Pinpoint the cell where the given text exists, returning its [x, y] midpoint coordinate. 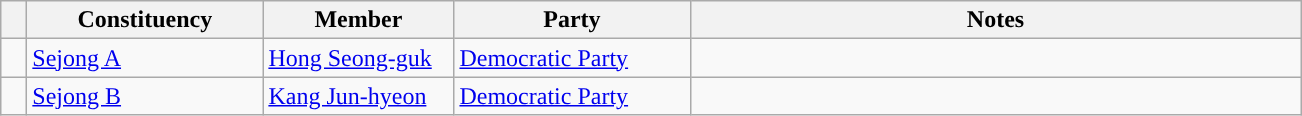
Notes [996, 20]
Hong Seong-guk [358, 58]
Constituency [145, 20]
Member [358, 20]
Sejong B [145, 96]
Kang Jun-hyeon [358, 96]
Party [572, 20]
Sejong A [145, 58]
